Locate the cell with the specified text and output its (x, y) center coordinate. 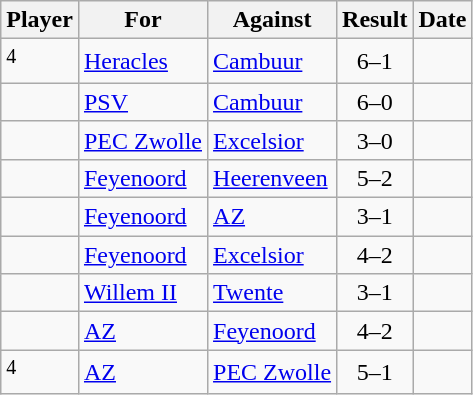
Heerenveen (272, 178)
6–0 (375, 102)
3–0 (375, 140)
6–1 (375, 62)
PSV (142, 102)
Date (442, 20)
Heracles (142, 62)
Player (40, 20)
Willem II (142, 293)
Against (272, 20)
5–1 (375, 372)
Result (375, 20)
5–2 (375, 178)
For (142, 20)
Twente (272, 293)
